Return the [x, y] coordinate for the center point of the cell that contains the specified text.  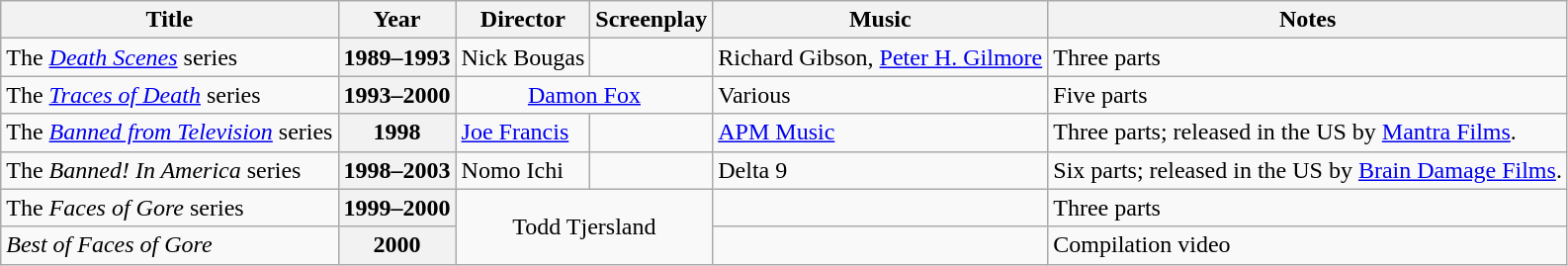
Nick Bougas [523, 57]
Compilation video [1308, 245]
Year [397, 20]
Screenplay [652, 20]
Todd Tjersland [584, 226]
Five parts [1308, 95]
Six parts; released in the US by Brain Damage Films. [1308, 170]
Music [880, 20]
1999–2000 [397, 208]
APM Music [880, 133]
The Banned! In America series [170, 170]
Best of Faces of Gore [170, 245]
Various [880, 95]
1989–1993 [397, 57]
The Death Scenes series [170, 57]
Delta 9 [880, 170]
The Traces of Death series [170, 95]
1998 [397, 133]
The Faces of Gore series [170, 208]
Richard Gibson, Peter H. Gilmore [880, 57]
Damon Fox [584, 95]
Nomo Ichi [523, 170]
Title [170, 20]
2000 [397, 245]
The Banned from Television series [170, 133]
Director [523, 20]
Notes [1308, 20]
Joe Francis [523, 133]
Three parts; released in the US by Mantra Films. [1308, 133]
1998–2003 [397, 170]
1993–2000 [397, 95]
